Detect which cell encompasses the target text, then output its (X, Y) center coordinate. 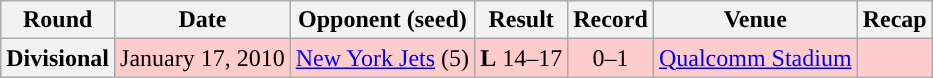
Qualcomm Stadium (755, 58)
Round (58, 20)
Divisional (58, 58)
New York Jets (5) (382, 58)
Result (522, 20)
Date (203, 20)
Opponent (seed) (382, 20)
Venue (755, 20)
L 14–17 (522, 58)
January 17, 2010 (203, 58)
Recap (894, 20)
0–1 (611, 58)
Record (611, 20)
